Identify which cell holds the provided text, then report its [X, Y] central coordinate. 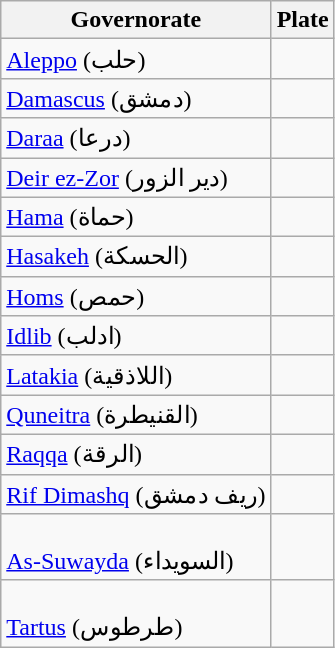
Damascus (دمشق) [136, 98]
Rif Dimashq (ریف دمشق) [136, 494]
Plate [302, 20]
Tartus (طرطوس) [136, 614]
As-Suwayda (السویداء) [136, 548]
Hama (حماة) [136, 217]
Governorate [136, 20]
Deir ez-Zor (دیر الزور) [136, 178]
Latakia (اللاذقیة) [136, 375]
Aleppo (حلب) [136, 59]
Raqqa (الرقة) [136, 454]
Homs (حمص) [136, 296]
Quneitra (القنيطرة) [136, 415]
Daraa (درعا) [136, 138]
Hasakeh (الحسکة) [136, 257]
Idlib (ادلب) [136, 336]
